Search for the cell housing the specified text and yield its (X, Y) center coordinate. 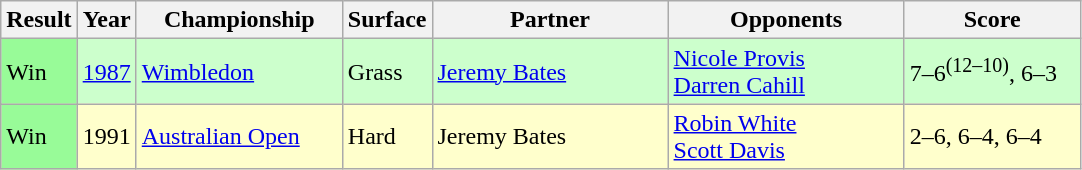
Partner (550, 20)
Robin White Scott Davis (786, 136)
Grass (387, 72)
Australian Open (239, 136)
Nicole Provis Darren Cahill (786, 72)
Championship (239, 20)
2–6, 6–4, 6–4 (992, 136)
1987 (106, 72)
1991 (106, 136)
Wimbledon (239, 72)
Result (39, 20)
Year (106, 20)
7–6(12–10), 6–3 (992, 72)
Surface (387, 20)
Opponents (786, 20)
Hard (387, 136)
Score (992, 20)
